For the text-containing cell, return its midpoint in (X, Y) coordinate format. 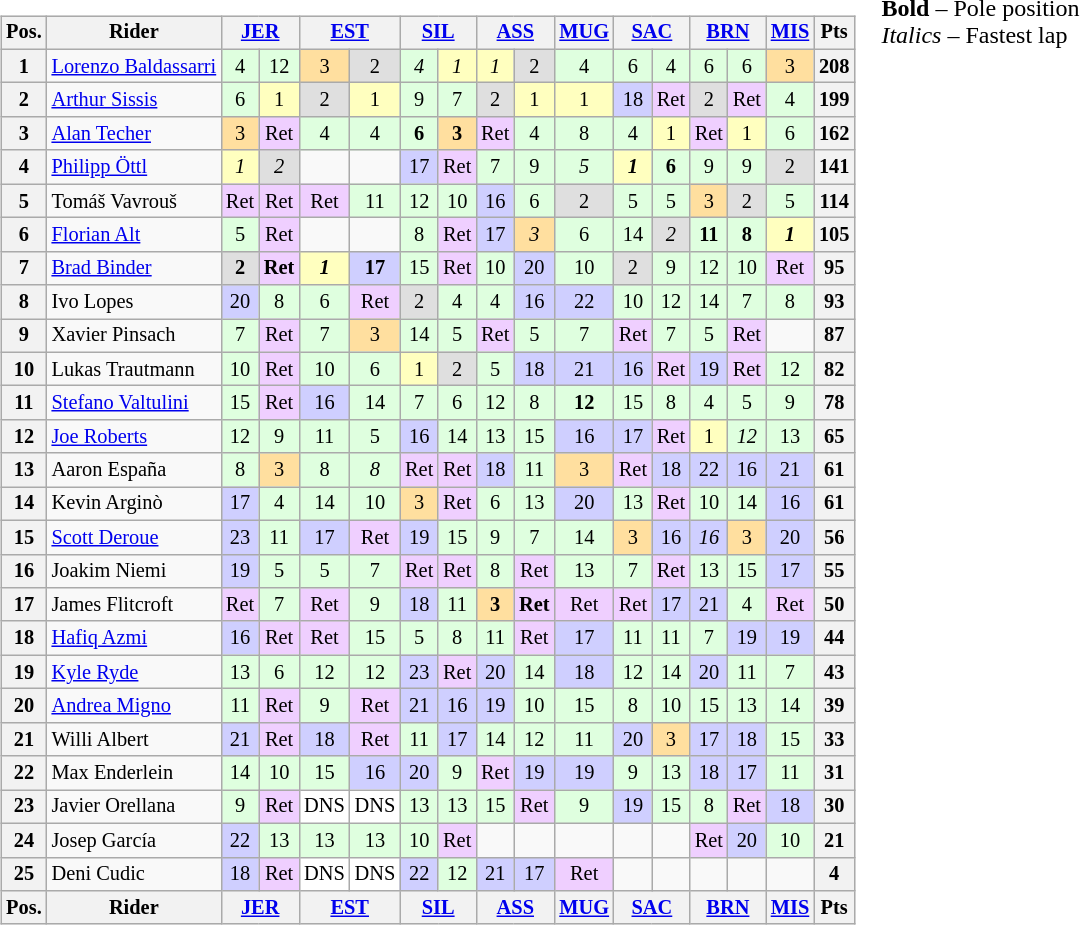
24 (24, 840)
Willi Albert (134, 739)
Lorenzo Baldassarri (134, 66)
Arthur Sissis (134, 100)
Deni Cudic (134, 874)
87 (834, 336)
78 (834, 403)
Philipp Öttl (134, 167)
93 (834, 302)
43 (834, 672)
82 (834, 369)
162 (834, 134)
39 (834, 706)
95 (834, 268)
199 (834, 100)
30 (834, 807)
Hafiq Azmi (134, 638)
Lukas Trautmann (134, 369)
208 (834, 66)
Alan Techer (134, 134)
Javier Orellana (134, 807)
Kevin Arginò (134, 504)
Max Enderlein (134, 773)
31 (834, 773)
James Flitcroft (134, 605)
Aaron España (134, 470)
Kyle Ryde (134, 672)
Tomáš Vavrouš (134, 201)
Joakim Niemi (134, 571)
33 (834, 739)
114 (834, 201)
Xavier Pinsach (134, 336)
141 (834, 167)
Joe Roberts (134, 437)
65 (834, 437)
50 (834, 605)
Scott Deroue (134, 537)
25 (24, 874)
55 (834, 571)
105 (834, 235)
Josep García (134, 840)
56 (834, 537)
Stefano Valtulini (134, 403)
Brad Binder (134, 268)
Florian Alt (134, 235)
Andrea Migno (134, 706)
44 (834, 638)
Ivo Lopes (134, 302)
